Locate the cell with the specified text and output its [X, Y] center coordinate. 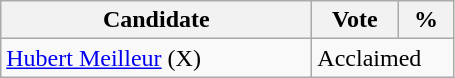
Hubert Meilleur (X) [156, 58]
Acclaimed [383, 58]
Candidate [156, 20]
Vote [355, 20]
% [426, 20]
